Extract the (X, Y) coordinate from the center of the cell holding the provided text.  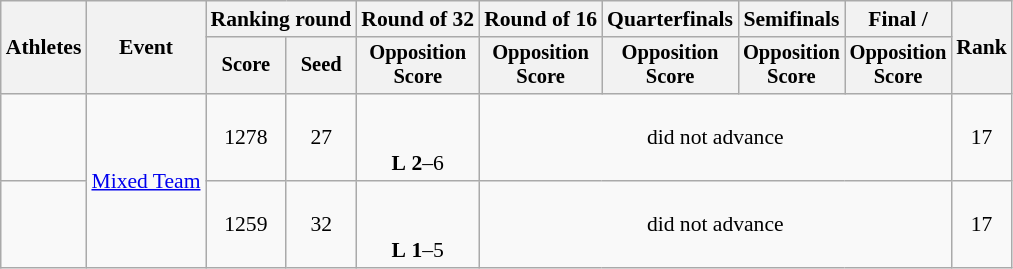
27 (321, 138)
Rank (982, 48)
L 1–5 (418, 224)
Mixed Team (146, 180)
Round of 16 (540, 19)
Event (146, 48)
1259 (246, 224)
Final / (898, 19)
Score (246, 66)
Athletes (44, 48)
1278 (246, 138)
Ranking round (282, 19)
Seed (321, 66)
32 (321, 224)
L 2–6 (418, 138)
Round of 32 (418, 19)
Quarterfinals (670, 19)
Semifinals (792, 19)
